Return [X, Y] of the center of cell containing provided text 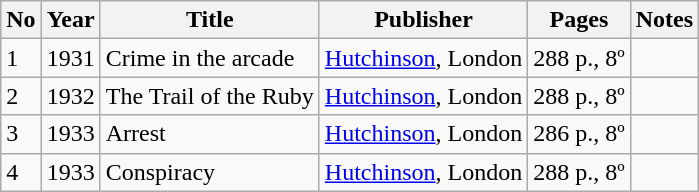
Year [70, 20]
1 [21, 58]
2 [21, 96]
286 p., 8º [580, 134]
Crime in the arcade [210, 58]
1932 [70, 96]
4 [21, 172]
1931 [70, 58]
Publisher [423, 20]
Title [210, 20]
Notes [664, 20]
Arrest [210, 134]
Conspiracy [210, 172]
No [21, 20]
Pages [580, 20]
The Trail of the Ruby [210, 96]
3 [21, 134]
